Scan for the cell matching the given text and deliver its (X, Y) coordinate at center. 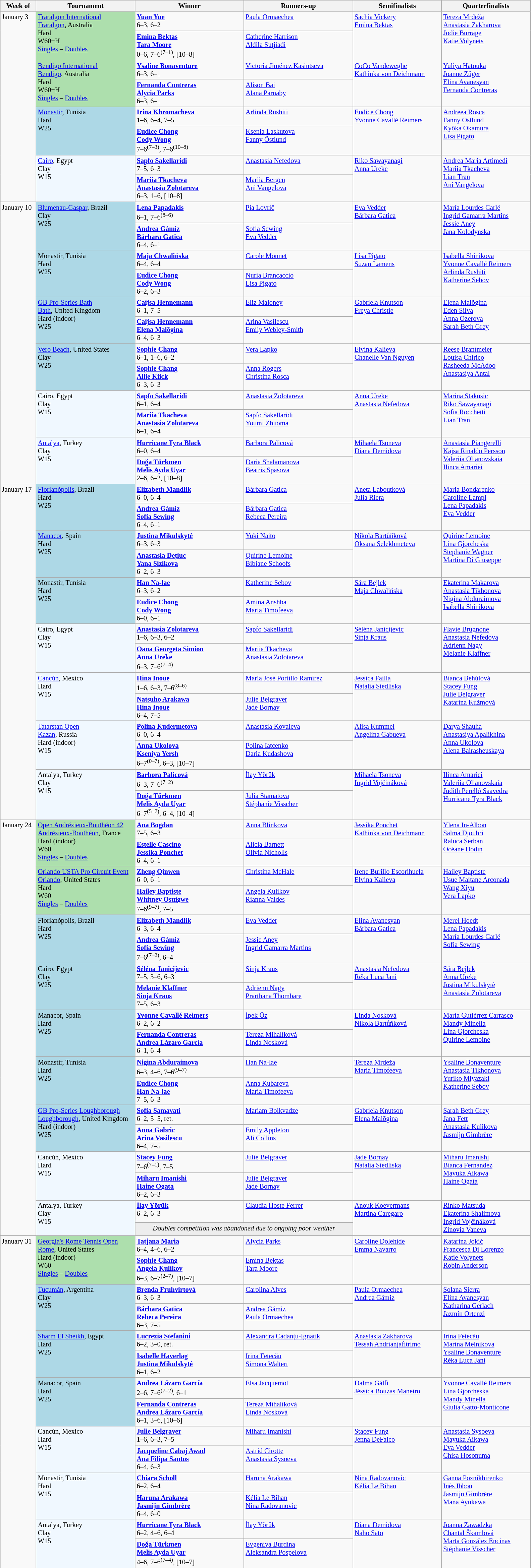
Blumenau-Gaspar, Brazil Clay W25 (86, 226)
Quarterfinalists (486, 6)
Eva Vedder Bárbara Gatica (397, 226)
Lucrezia Stefanini 6–2, 3–0, ret. (190, 1340)
January 17 (18, 652)
Doğa Türkmen Melis Ayda Uyar 6–7(5–7), 6–4, [10–4] (190, 805)
Tatjana Maria 6–4, 4–6, 6–2 (190, 1245)
Quirine Lemoine Lina Gjorcheska Stephanie Wagner Martina Di Giuseppe (486, 554)
Mihaela Tsoneva Diana Demidova (397, 461)
Caijsa Hennemann Elena Malõgina 6–4, 6–3 (190, 330)
Eliz Maloney (299, 307)
Julie Belgraver (299, 1162)
Emily Appleton Ali Collins (299, 1138)
Tucumán, Argentina Clay W25 (86, 1307)
Polina Iatcenko Daria Kudashova (299, 755)
Eudice Chong Cody Wong 7–6(7–3), 7–6(10–8) (190, 141)
Flavie Brugnone Anastasia Nefedova Adrienn Nagy Melanie Klaffner (486, 648)
Katherine Sebov (299, 587)
Emina Bektas Tara Moore 0–6, 7–6(7–1), [10–8] (190, 46)
Sofia Sewing Eva Vedder (299, 237)
Eudice Chong Cody Wong 6–2, 6–3 (190, 283)
Eudice Chong Yvonne Cavallé Reimers (397, 131)
Ilinca Amariei Valeriia Olianovskaia Judith Perelló Saavedra Hurricane Tyra Black (486, 794)
Amina Anshba Maria Timofeeva (299, 610)
Mariia Tkacheva Anastasia Zolotareva 6–3, 1–6, [10–8] (190, 188)
Gabriela Knutson Elena Malõgina (397, 1128)
Yuliya Hatouka Joanne Züger Elina Avanesyan Fernanda Contreras (486, 83)
Nina Radovanovic Kélia Le Bihan (397, 1496)
Ysaline Bonaventure Anastasia Tikhonova Yuriko Miyazaki Katherine Sebov (486, 1081)
Hina Inoue 1–6, 6–3, 7–6(8–6) (190, 683)
Traralgon International Traralgon, Australia Hard W60+H Singles – Doubles (86, 36)
Arlinda Rushiti (299, 116)
Reese Brantmeier Louisa Chirico Rasheeda McAdoo Anastasiya Antal (486, 367)
GB Pro-Series Loughborough Loughborough, United Kingdom Hard (indoor) W25 (86, 1128)
Anastasia Sysoeva Mayuka Aikawa Eva Vedder Chisa Hosonuma (486, 1449)
Jessie Aney Ingrid Gamarra Martins (299, 949)
Andrea Maria Artimedi Mariia Tkacheva Lian Tran Ani Vangelova (486, 178)
Darya Shauha Anastasiya Apalikhina Anna Ukolova Alena Bairasheuskaya (486, 745)
Stacey Fung 7–6(7–1), 7–5 (190, 1162)
Anna Ukolova Kseniya Yersh 6–7(0–7), 6–3, [10–7] (190, 755)
January 31 (18, 1402)
Arina Vasilescu Emily Webley-Smith (299, 330)
Melanie Klaffner Sinja Kraus 7–5, 6–3 (190, 996)
Jade Bornay Natalia Siedliska (397, 1176)
Elizabeth Mandlik 6–3, 6–4 (190, 924)
Andrea Lázaro García 2–6, 7–6(7–2), 6–1 (190, 1388)
Anna Rogers Christina Rosca (299, 377)
Mariam Bolkvadze (299, 1114)
Elina Avanesyan Bárbara Gatica (397, 939)
Gabriela Knutson Freya Christie (397, 320)
Anastasia Zolotareva (299, 400)
Julia Stamatova Stéphanie Visscher (299, 805)
Fernanda Contreras Andrea Lázaro García 6–1, 3–6, [10–6] (190, 1412)
Barbora Palicová (299, 447)
Paula Ormaechea (299, 21)
Riko Sawayanagi Anna Ureke (397, 178)
Adrienn Nagy Prarthana Thombare (299, 996)
Miharu Imanishi Bianca Fernandez Mayuka Aikawa Haine Ogata (486, 1176)
Lena Papadakis 6–1, 7–6(8–6) (190, 213)
Yvonne Cavallé Reimers Lina Gjorcheska Mandy Minella Giulia Gatto-Monticone (486, 1402)
Hurricane Tyra Black 6–2, 4–6, 6–4 (190, 1529)
Dalma Gálfi Jéssica Bouzas Maneiro (397, 1402)
Sachia Vickery Emina Bektas (397, 36)
Andrea Gámiz Sofia Sewing 7–6(7–2), 6–4 (190, 949)
Caroline Dolehide Emma Navarro (397, 1260)
GB Pro-Series Bath Bath, United Kingdom Hard (indoor) W25 (86, 320)
Maria Bondarenko Caroline Lampl Lena Papadakis Eva Vedder (486, 507)
Julie Belgraver 1–6, 6–3, 7–5 (190, 1436)
Mariia Tkacheva Anastasia Zolotareva (299, 658)
Mihaela Tsoneva Ingrid Vojčináková (397, 794)
Jacqueline Cabaj Awad Ana Filipa Santos 6–4, 6–3 (190, 1459)
Diana Demidova Naho Sato (397, 1543)
Jessika Ponchet Kathinka von Deichmann (397, 843)
Tereza Mrdeža Anastasia Zakharova Jodie Burrage Katie Volynets (486, 36)
Alisa Kummel Angelina Gabueva (397, 745)
Alicia Barnett Olivia Nicholls (299, 852)
Linda Nosková Nikola Bartůňková (397, 1033)
Yvonne Cavallé Reimers 6–2, 6–2 (190, 1020)
Astrid Cirotte Anastasia Sysoeva (299, 1459)
Han Na-lae 6–3, 6–2 (190, 587)
Sharm El Sheikh, Egypt Hard W25 (86, 1354)
Doubles competition was abandoned due to ongoing poor weather (244, 1229)
Ysaline Bonaventure 6–3, 6–1 (190, 70)
Bárbara Gatica (299, 493)
Joanna Zawadzka Chantal Škamlová Marta González Encinas Stéphanie Visscher (486, 1543)
Fernanda Contreras Alycia Parks 6–3, 6–1 (190, 93)
Rinko Matsuda Ekaterina Shalimova Ingrid Vojčináková Zinovia Vaneva (486, 1218)
Evgeniya Burdina Aleksandra Pospelova (299, 1553)
Angela Kulikov Rianna Valdes (299, 900)
Sapfo Sakellaridi (299, 634)
Anastasia Nefedova Réka Luca Jani (397, 986)
Yuki Naito (299, 540)
Estelle Cascino Jessika Ponchet 6–4, 6–1 (190, 852)
Fernanda Contreras Andrea Lázaro García 6–1, 6–4 (190, 1043)
Victoria Jiménez Kasintseva (299, 70)
Vero Beach, United States Clay W25 (86, 367)
Ekaterina Makarova Anastasia Tikhonova Nigina Abduraimova Isabella Shinikova (486, 601)
Barbora Palicová 6–3, 7–6(7–2) (190, 780)
Christina McHale (299, 876)
Lisa Pigato Suzan Lamens (397, 274)
Orlando USTA Pro Circuit Event Orlando, United States Hard W60 Singles – Doubles (86, 890)
January 10 (18, 343)
Haruna Arakawa (299, 1482)
Anna Blinkova (299, 829)
Andreea Roșca Fanny Östlund Kyōka Okamura Lisa Pigato (486, 131)
Carole Monnet (299, 260)
Eva Vedder (299, 924)
Andrea Gámiz Bárbara Gatica 6–4, 6–1 (190, 237)
María José Portillo Ramírez (299, 683)
Alycia Parks (299, 1245)
Andrea Gámiz Paula Ormaechea (299, 1317)
Haruna Arakawa Jasmijn Gimbrère 6–4, 6–0 (190, 1506)
Yuan Yue 6–3, 6–2 (190, 21)
İpek Öz (299, 1020)
Sophie Chang 6–1, 1–6, 6–2 (190, 353)
Tatarstan Open Kazan, Russia Hard (indoor) W15 (86, 745)
Anouk Koevermans Martina Caregaro (397, 1218)
Hailey Baptiste Whitney Osuigwe 7–6(9–7), 7–5 (190, 900)
January 3 (18, 107)
Runners-up (299, 6)
Irina Khromacheva 1–6, 6–4, 7–5 (190, 116)
Alison Bai Alana Parnaby (299, 93)
Oana Georgeta Simion Anna Ureke 6–3, 7–6(7–4) (190, 658)
Eudice Chong Han Na-lae 7–5, 6–3 (190, 1091)
Georgia's Rome Tennis Open Rome, United States Hard (indoor) W60 Singles – Doubles (86, 1260)
Sára Bejlek Maja Chwalińska (397, 601)
Alexandra Cadanțu-Ignatik (299, 1340)
Chiara Scholl 6–2, 6–4 (190, 1482)
Anastasia Nefedova (299, 165)
Anastasia Zakharova Tessah Andrianjafitrimo (397, 1354)
Elena Malõgina Eden Silva Anna Ozerova Sarah Beth Grey (486, 320)
Nigina Abduraimova 6–3, 4–6, 7–6(9–7) (190, 1067)
Irina Fetecău Simona Waltert (299, 1364)
Kélia Le Bihan Nina Radovanovic (299, 1506)
Stacey Fung Jenna DeFalco (397, 1449)
Daria Shalamanova Beatris Spasova (299, 470)
Justina Mikulskytė 6–3, 6–3 (190, 540)
María Lourdes Carlé Ingrid Gamarra Martins Jessie Aney Jana Kolodynska (486, 226)
Miharu Imanishi (299, 1436)
Maja Chwalińska 6–4, 6–4 (190, 260)
Vera Lapko (299, 353)
Anastasia Dețiuc Yana Sizikova 6–2, 6–3 (190, 563)
Polina Kudermetova 6–0, 6–4 (190, 730)
Mariia Bergen Ani Vangelova (299, 188)
Marina Stakusic Riko Sawayanagi Sofia Rocchetti Lian Tran (486, 414)
Irene Burillo Escorihuela Elvina Kalieva (397, 890)
Sophie Chang Angela Kulikov 6–3, 6–7(2–7), [10–7] (190, 1270)
Sapfo Sakellaridi 7–5, 6–3 (190, 165)
Brenda Fruhvirtová 6–3, 6–3 (190, 1294)
Semifinalists (397, 6)
Week of (18, 6)
Aneta Laboutková Julia Riera (397, 507)
Hailey Baptiste Usue Maitane Arconada Wang Xiyu Vera Lapko (486, 890)
Solana Sierra Elina Avanesyan Katharina Gerlach Jazmín Ortenzi (486, 1307)
Mariia Tkacheva Anastasia Zolotareva 6–1, 6–4 (190, 423)
Quirine Lemoine Bibiane Schoofs (299, 563)
Catherine Harrison Aldila Sutjiadi (299, 46)
Anastasia Zolotareva 1–6, 6–3, 6–2 (190, 634)
Bendigo International Bendigo, Australia Hard W60+H Singles – Doubles (86, 83)
Bárbara Gatica Rebeca Pereira 6–3, 7–5 (190, 1317)
Bárbara Gatica Rebeca Pereira (299, 517)
Nuria Brancaccio Lisa Pigato (299, 283)
Tournament (86, 6)
Caijsa Hennemann 6–1, 7–5 (190, 307)
Merel Hoedt Lena Papadakis María Lourdes Carlé Sofia Sewing (486, 939)
Séléna Janicijevic Sinja Kraus (397, 648)
Ganna Poznikhirenko Inès Ibbou Jasmijn Gimbrère Mana Ayukawa (486, 1496)
Ana Bogdan 7–5, 6–3 (190, 829)
Doğa Türkmen Melis Ayda Uyar 4–6, 7–6(7–4), [10–7] (190, 1553)
Winner (190, 6)
Cairo, Egypt Clay W25 (86, 986)
Katarina Jokić Francesca Di Lorenzo Katie Volynets Robin Anderson (486, 1260)
CoCo Vandeweghe Kathinka von Deichmann (397, 83)
January 24 (18, 1028)
Elsa Jacquemot (299, 1388)
Emina Bektas Tara Moore (299, 1270)
Jessica Failla Natalia Siedliska (397, 697)
Monastir, Tunisia Hard W15 (86, 1496)
María Gutiérrez Carrasco Mandy Minella Lina Gjorcheska Quirine Lemoine (486, 1033)
Isabella Shinikova Yvonne Cavallé Reimers Arlinda Rushiti Katherine Sebov (486, 274)
İlay Yörük 6–2, 6–3 (190, 1211)
Sapfo Sakellaridi Youmi Zhuoma (299, 423)
Han Na-lae (299, 1067)
Ylena In-Albon Salma Djoubri Raluca Șerban Océane Dodin (486, 843)
Pia Lovrič (299, 213)
Bianca Behúlová Stacey Fung Julie Belgraver Katarína Kužmová (486, 697)
Anastasia Piangerelli Kajsa Rinaldo Persson Valeriia Olianovskaia Ilinca Amariei (486, 461)
Sinja Kraus (299, 973)
Miharu Imanishi Haine Ogata 6–2, 6–3 (190, 1187)
Sára Bejlek Anna Ureke Justina Mikulskytė Anastasia Zolotareva (486, 986)
Anna Gabric Arina Vasilescu 6–4, 7–5 (190, 1138)
Anna Ureke Anastasia Nefedova (397, 414)
Eudice Chong Cody Wong 6–0, 6–1 (190, 610)
Nikola Bartůňková Oksana Selekhmeteva (397, 554)
Sophie Chang Allie Kiick 6–3, 6–3 (190, 377)
Sarah Beth Grey Jana Fett Anastasia Kulikova Jasmijn Gimbrère (486, 1128)
Ksenia Laskutova Fanny Östlund (299, 141)
Isabelle Haverlag Justina Mikulskytė 6–1, 6–2 (190, 1364)
Paula Ormaechea Andrea Gámiz (397, 1307)
Andrea Gámiz Sofia Sewing 6–4, 6–1 (190, 517)
Claudia Hoste Ferrer (299, 1211)
Natsuho Arakawa Hina Inoue 6–4, 7–5 (190, 707)
Sapfo Sakellaridi 6–1, 6–4 (190, 400)
Elizabeth Mandlik 6–0, 6–4 (190, 493)
Elvina Kalieva Chanelle Van Nguyen (397, 367)
Sofia Samavati 6–2, 5–5, ret. (190, 1114)
Doğa Türkmen Melis Ayda Uyar 2–6, 6–2, [10–8] (190, 470)
Open Andrézieux-Bouthéon 42 Andrézieux-Bouthéon, France Hard (indoor) W60 Singles – Doubles (86, 843)
Séléna Janicijevic 7–5, 3–6, 6–3 (190, 973)
Irina Fetecău Marina Melnikova Ysaline Bonaventure Réka Luca Jani (486, 1354)
Zheng Qinwen 6–0, 6–1 (190, 876)
Carolina Alves (299, 1294)
Anastasia Kovaleva (299, 730)
Hurricane Tyra Black 6–0, 6–4 (190, 447)
Tereza Mrdeža Maria Timofeeva (397, 1081)
Anna Kubareva Maria Timofeeva (299, 1091)
